Scan for the cell matching the given text and deliver its (X, Y) coordinate at center. 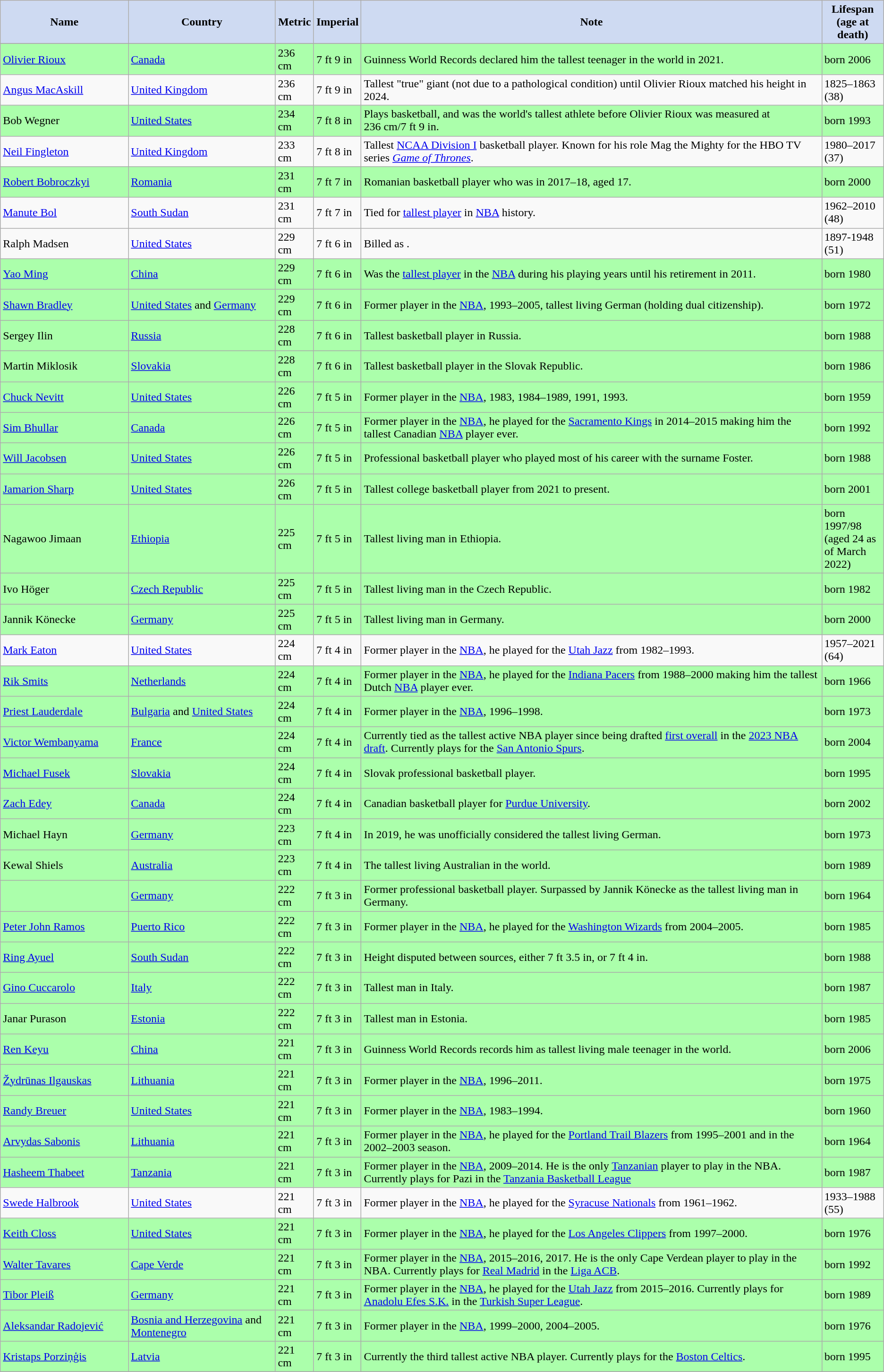
Former player in the NBA, he played for the Washington Wizards from 2004–2005. (591, 926)
Lifespan(age at death) (853, 22)
1825–1863 (38) (853, 90)
Zach Edey (64, 803)
Swede Halbrook (64, 1203)
Former player in the NBA, 1999–2000, 2004–2005. (591, 1325)
Keith Closs (64, 1234)
Kristaps Porziņģis (64, 1356)
Peter John Ramos (64, 926)
Former player in the NBA, 1993–2005, tallest living German (holding dual citizenship). (591, 305)
Metric (295, 22)
Ethiopia (202, 539)
Former player in the NBA, he played for the Utah Jazz from 1982–1993. (591, 650)
Tibor Pleiß (64, 1295)
Romania (202, 182)
234 cm (295, 121)
Michael Hayn (64, 834)
Puerto Rico (202, 926)
Former player in the NBA, 1983–1994. (591, 1111)
born 2004 (853, 742)
Imperial (337, 22)
Shawn Bradley (64, 305)
born 2002 (853, 803)
Robert Bobroczkyi (64, 182)
Hasheem Thabeet (64, 1172)
Former player in the NBA, 1983, 1984–1989, 1991, 1993. (591, 396)
Guinness World Records records him as tallest living male teenager in the world. (591, 1050)
Jannik Könecke (64, 619)
Gino Cuccarolo (64, 988)
Bulgaria and United States (202, 712)
Victor Wembanyama (64, 742)
Nagawoo Jimaan (64, 539)
born 1980 (853, 274)
born 1997/98 (aged 24 as of March 2022) (853, 539)
Currently tied as the tallest active NBA player since being drafted first overall in the 2023 NBA draft. Currently plays for the San Antonio Spurs. (591, 742)
Billed as . (591, 244)
Italy (202, 988)
1962–2010 (48) (853, 212)
Currently the third tallest active NBA player. Currently plays for the Boston Celtics. (591, 1356)
born 1959 (853, 396)
Kewal Shiels (64, 865)
Will Jacobsen (64, 459)
Sim Bhullar (64, 428)
Neil Fingleton (64, 151)
Former professional basketball player. Surpassed by Jannik Könecke as the tallest living man in Germany. (591, 896)
Tallest basketball player in Russia. (591, 335)
born 2001 (853, 489)
Jamarion Sharp (64, 489)
In 2019, he was unofficially considered the tallest living German. (591, 834)
Mark Eaton (64, 650)
Professional basketball player who played most of his career with the surname Foster. (591, 459)
born 1966 (853, 681)
Tallest man in Italy. (591, 988)
Guinness World Records declared him the tallest teenager in the world in 2021. (591, 59)
Bob Wegner (64, 121)
Michael Fusek (64, 773)
born 1993 (853, 121)
Rik Smits (64, 681)
Chuck Nevitt (64, 396)
United States and Germany (202, 305)
born 1972 (853, 305)
1933–1988 (55) (853, 1203)
Tallest "true" giant (not due to a pathological condition) until Olivier Rioux matched his height in 2024. (591, 90)
Tallest college basketball player from 2021 to present. (591, 489)
Canadian basketball player for Purdue University. (591, 803)
Former player in the NBA, 1996–2011. (591, 1080)
Estonia (202, 1018)
Priest Lauderdale (64, 712)
born 1960 (853, 1111)
Martin Miklosik (64, 366)
Latvia (202, 1356)
Olivier Rioux (64, 59)
1897-1948 (51) (853, 244)
Angus MacAskill (64, 90)
Randy Breuer (64, 1111)
Romanian basketball player who was in 2017–18, aged 17. (591, 182)
Tanzania (202, 1172)
France (202, 742)
Arvydas Sabonis (64, 1141)
born 1982 (853, 589)
Tallest man in Estonia. (591, 1018)
Plays basketball, and was the world's tallest athlete before Olivier Rioux was measured at 236 cm/7 ft 9 in. (591, 121)
Tallest living man in Ethiopia. (591, 539)
Tallest living man in Germany. (591, 619)
Country (202, 22)
Cape Verde (202, 1264)
Netherlands (202, 681)
Bosnia and Herzegovina and Montenegro (202, 1325)
Former player in the NBA, 2015–2016, 2017. He is the only Cape Verdean player to play in the NBA. Currently plays for Real Madrid in the Liga ACB. (591, 1264)
Was the tallest player in the NBA during his playing years until his retirement in 2011. (591, 274)
Australia (202, 865)
Janar Purason (64, 1018)
Ren Keyu (64, 1050)
Walter Tavares (64, 1264)
Former player in the NBA, he played for the Indiana Pacers from 1988–2000 making him the tallest Dutch NBA player ever. (591, 681)
Czech Republic (202, 589)
Ralph Madsen (64, 244)
Former player in the NBA, he played for the Portland Trail Blazers from 1995–2001 and in the 2002–2003 season. (591, 1141)
Tallest living man in the Czech Republic. (591, 589)
born 1975 (853, 1080)
Ring Ayuel (64, 957)
Note (591, 22)
1980–2017 (37) (853, 151)
Former player in the NBA, 1996–1998. (591, 712)
Žydrūnas Ilgauskas (64, 1080)
The tallest living Australian in the world. (591, 865)
Former player in the NBA, he played for the Los Angeles Clippers from 1997–2000. (591, 1234)
Former player in the NBA, he played for the Sacramento Kings in 2014–2015 making him the tallest Canadian NBA player ever. (591, 428)
233 cm (295, 151)
Aleksandar Radojević (64, 1325)
Yao Ming (64, 274)
Former player in the NBA, he played for the Utah Jazz from 2015–2016. Currently plays for Anadolu Efes S.K. in the Turkish Super League. (591, 1295)
Former player in the NBA, 2009–2014. He is the only Tanzanian player to play in the NBA. Currently plays for Pazi in the Tanzania Basketball League (591, 1172)
Ivo Höger (64, 589)
1957–2021 (64) (853, 650)
Russia (202, 335)
Tied for tallest player in NBA history. (591, 212)
Name (64, 22)
Manute Bol (64, 212)
born 1986 (853, 366)
Height disputed between sources, either 7 ft 3.5 in, or 7 ft 4 in. (591, 957)
Sergey Ilin (64, 335)
Tallest NCAA Division I basketball player. Known for his role Mag the Mighty for the HBO TV series Game of Thrones. (591, 151)
Tallest basketball player in the Slovak Republic. (591, 366)
Slovak professional basketball player. (591, 773)
Former player in the NBA, he played for the Syracuse Nationals from 1961–1962. (591, 1203)
